Pinpoint the cell where the given text exists, returning its [X, Y] midpoint coordinate. 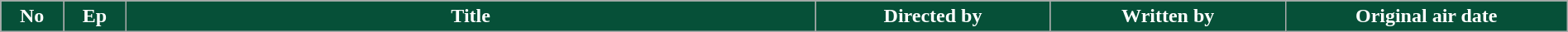
Title [471, 16]
Directed by [933, 16]
Ep [95, 16]
Written by [1168, 16]
No [32, 16]
Original air date [1426, 16]
